Find where the given text appears and provide that cell's center as (x, y) coordinate. 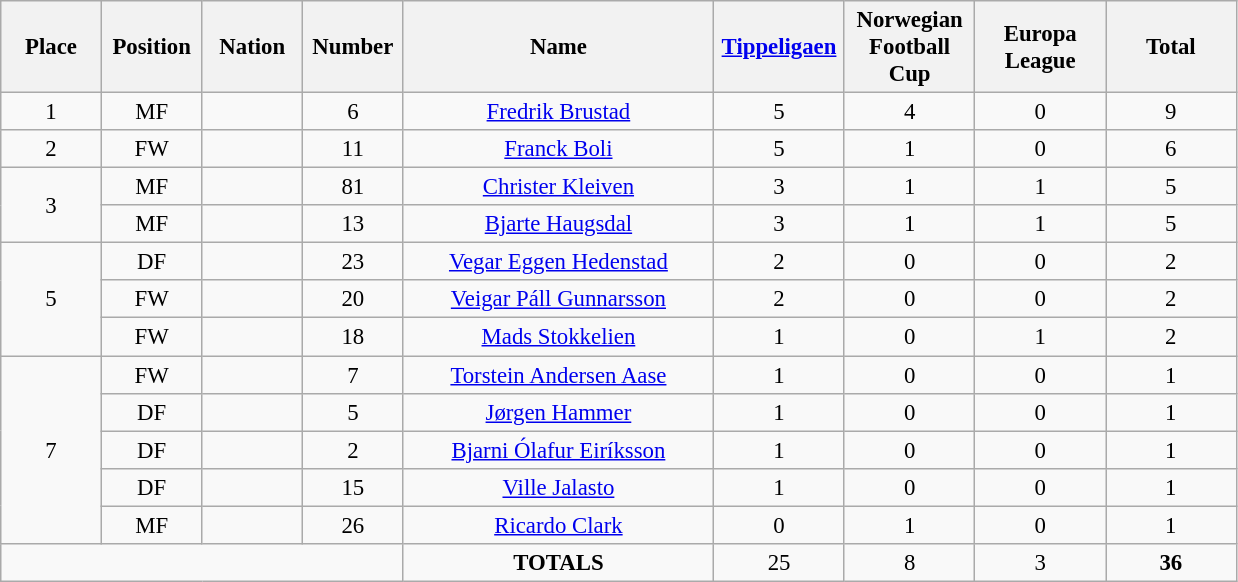
Number (354, 47)
13 (354, 224)
8 (910, 563)
Fredrik Brustad (558, 112)
Franck Boli (558, 149)
Tippeligaen (780, 47)
Veigar Páll Gunnarsson (558, 299)
Norwegian Football Cup (910, 47)
36 (1172, 563)
18 (354, 337)
Total (1172, 47)
4 (910, 112)
9 (1172, 112)
Nation (252, 47)
Vegar Eggen Hedenstad (558, 262)
Ville Jalasto (558, 487)
20 (354, 299)
15 (354, 487)
Jørgen Hammer (558, 412)
Torstein Andersen Aase (558, 375)
Bjarte Haugsdal (558, 224)
11 (354, 149)
Christer Kleiven (558, 187)
25 (780, 563)
81 (354, 187)
Europa League (1040, 47)
Name (558, 47)
26 (354, 525)
Position (152, 47)
TOTALS (558, 563)
Mads Stokkelien (558, 337)
Ricardo Clark (558, 525)
Bjarni Ólafur Eiríksson (558, 450)
Place (52, 47)
23 (354, 262)
